From the cell containing the given text, extract its center point as (X, Y) coordinate. 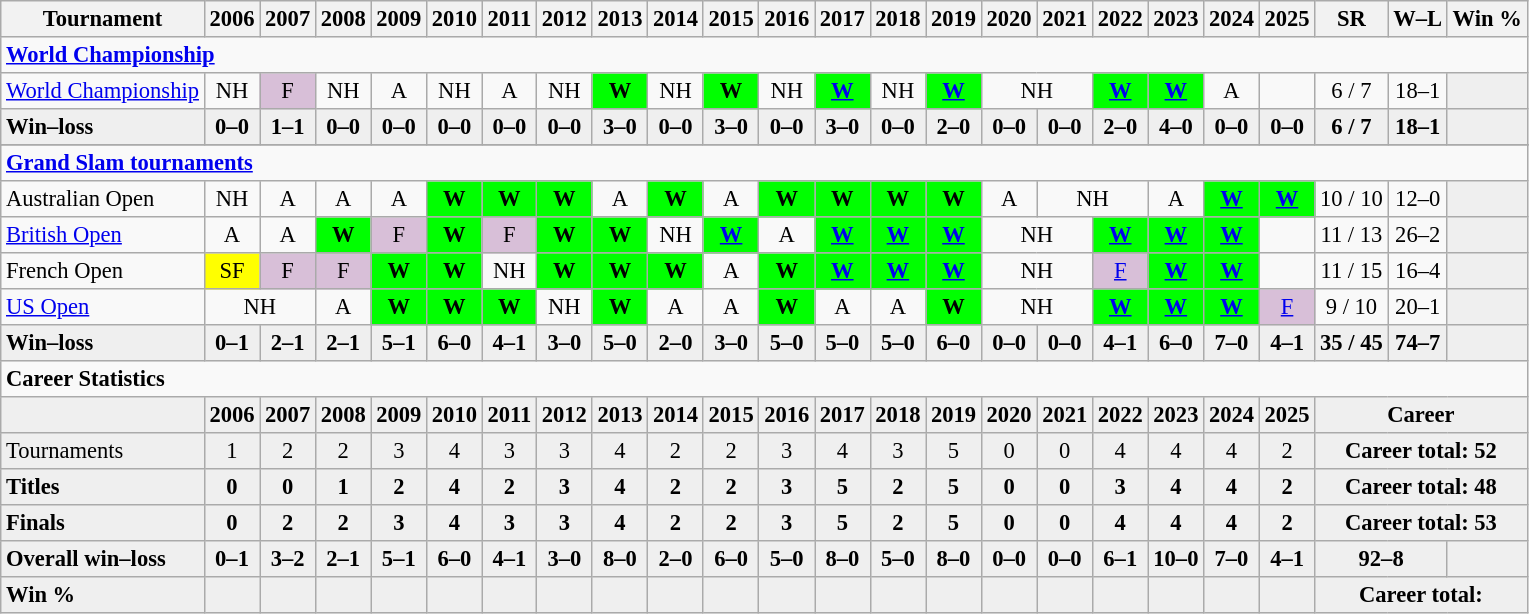
9 / 10 (1352, 307)
6–1 (1120, 559)
Grand Slam tournaments (764, 163)
Career Statistics (764, 379)
26–2 (1418, 235)
35 / 45 (1352, 343)
Career total: 48 (1421, 487)
11 / 13 (1352, 235)
10 / 10 (1352, 199)
Career (1421, 415)
W–L (1418, 19)
French Open (102, 271)
Career total: 52 (1421, 451)
4–0 (1176, 127)
Career total: (1421, 595)
Finals (102, 523)
SR (1352, 19)
1–1 (288, 127)
Tournament (102, 19)
3–2 (288, 559)
16–4 (1418, 271)
20–1 (1418, 307)
Tournaments (102, 451)
92–8 (1382, 559)
US Open (102, 307)
British Open (102, 235)
12–0 (1418, 199)
Australian Open (102, 199)
10–0 (1176, 559)
11 / 15 (1352, 271)
SF (232, 271)
74–7 (1418, 343)
Career total: 53 (1421, 523)
Overall win–loss (102, 559)
Titles (102, 487)
